Identify which cell holds the provided text, then report its (x, y) central coordinate. 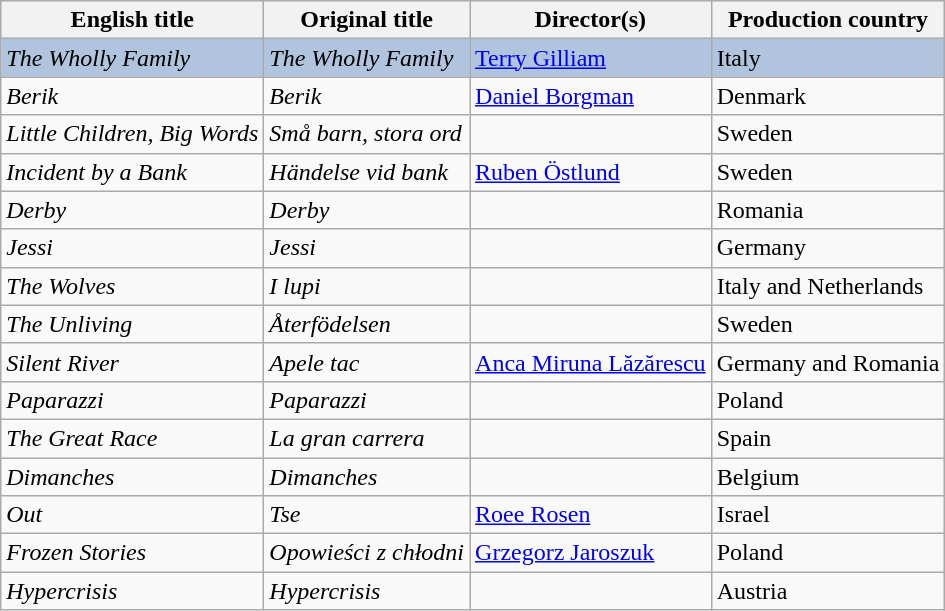
Original title (367, 20)
Incident by a Bank (132, 172)
Terry Gilliam (591, 58)
Director(s) (591, 20)
Tse (367, 515)
Germany and Romania (828, 362)
Production country (828, 20)
Ruben Östlund (591, 172)
Italy and Netherlands (828, 286)
Denmark (828, 96)
Roee Rosen (591, 515)
Little Children, Big Words (132, 134)
Små barn, stora ord (367, 134)
Belgium (828, 477)
Out (132, 515)
The Unliving (132, 324)
Händelse vid bank (367, 172)
Israel (828, 515)
Grzegorz Jaroszuk (591, 553)
I lupi (367, 286)
La gran carrera (367, 438)
Anca Miruna Lăzărescu (591, 362)
Återfödelsen (367, 324)
The Great Race (132, 438)
The Wolves (132, 286)
Daniel Borgman (591, 96)
Opowieści z chłodni (367, 553)
Apele tac (367, 362)
Silent River (132, 362)
Austria (828, 591)
Frozen Stories (132, 553)
English title (132, 20)
Germany (828, 248)
Italy (828, 58)
Romania (828, 210)
Spain (828, 438)
